Capture the cell that displays the provided text and extract its (x, y) central coordinate. 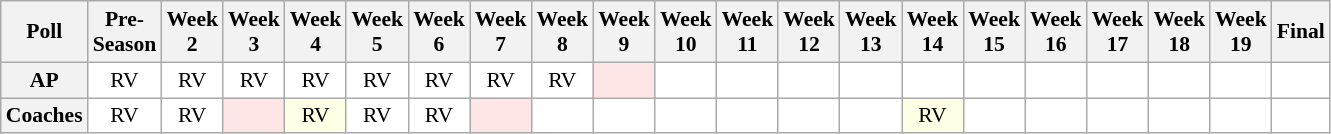
Week5 (377, 32)
Week11 (748, 32)
Week7 (501, 32)
Week14 (933, 32)
Week15 (994, 32)
Week6 (439, 32)
Week18 (1179, 32)
AP (44, 80)
Week19 (1241, 32)
Week3 (254, 32)
Week17 (1118, 32)
Week8 (562, 32)
Poll (44, 32)
Week16 (1056, 32)
Week4 (316, 32)
Week13 (871, 32)
Week9 (624, 32)
Final (1301, 32)
Week12 (809, 32)
Week10 (686, 32)
Pre-Season (125, 32)
Coaches (44, 116)
Week2 (192, 32)
